Determine the [X, Y] coordinate at the center of the cell enclosing the given text.  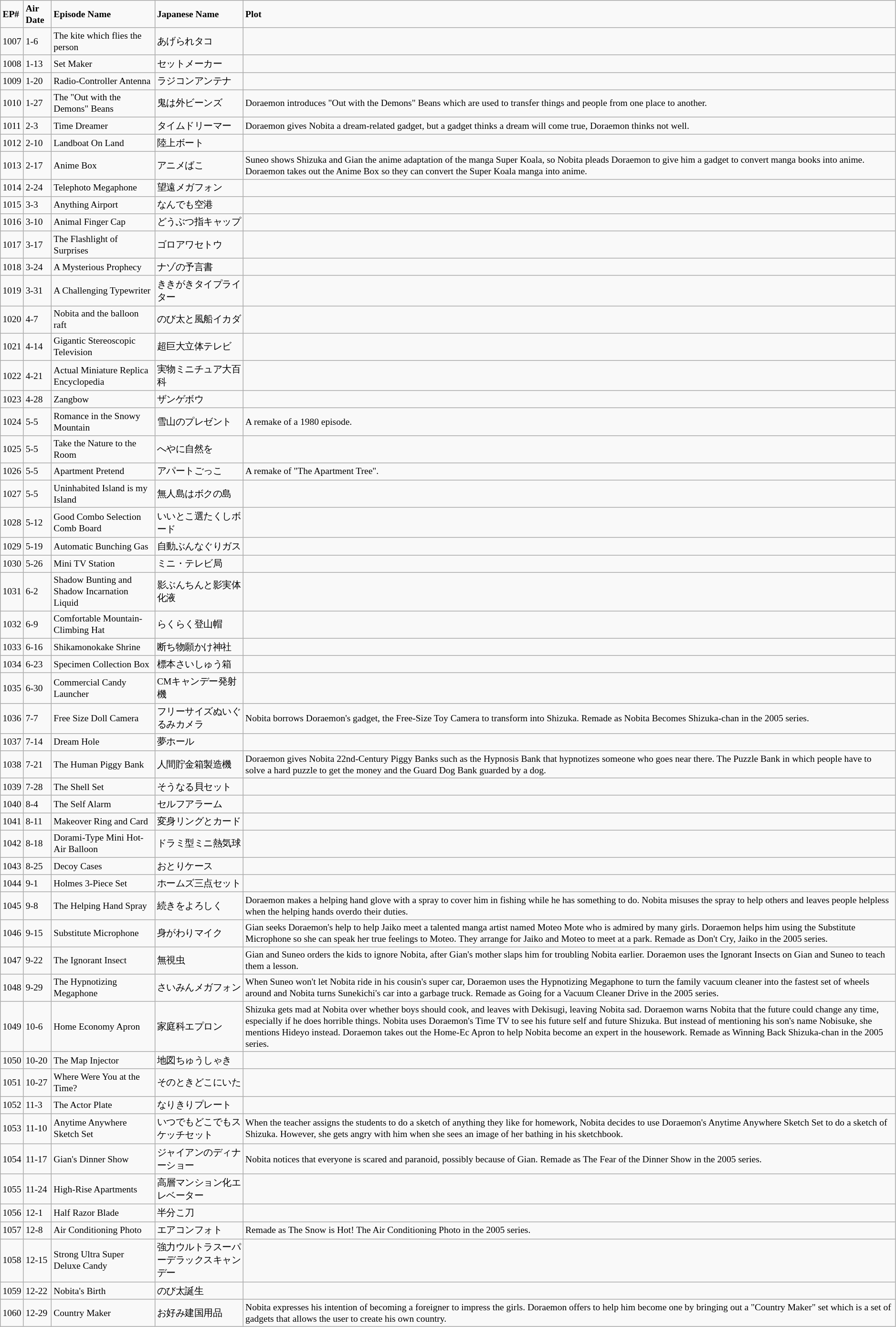
Makeover Ring and Card [103, 821]
1057 [12, 1230]
11-3 [37, 1105]
1017 [12, 244]
The "Out with the Demons" Beans [103, 103]
Shadow Bunting and Shadow Incarnation Liquid [103, 592]
8-4 [37, 804]
5-12 [37, 522]
Free Size Doll Camera [103, 718]
アニメばこ [199, 165]
おとりケース [199, 866]
7-21 [37, 765]
1041 [12, 821]
いつでもどこでもスケッチセット [199, 1128]
Country Maker [103, 1313]
9-15 [37, 933]
無視虫 [199, 960]
6-30 [37, 688]
エアコンフォト [199, 1230]
Automatic Bunching Gas [103, 546]
Substitute Microphone [103, 933]
1040 [12, 804]
Radio-Controller Antenna [103, 81]
Take the Nature to the Room [103, 449]
Holmes 3-Piece Set [103, 883]
Where Were You at the Time? [103, 1083]
1020 [12, 320]
Nobita's Birth [103, 1291]
1007 [12, 41]
ジャイアンのディナーショー [199, 1159]
1022 [12, 375]
3-24 [37, 267]
1042 [12, 844]
1045 [12, 906]
1052 [12, 1105]
なんでも空港 [199, 205]
1036 [12, 718]
1026 [12, 471]
超巨大立体テレビ [199, 347]
The Helping Hand Spray [103, 906]
The Flashlight of Surprises [103, 244]
Dorami-Type Mini Hot-Air Balloon [103, 844]
続きをよろしく [199, 906]
Apartment Pretend [103, 471]
アパートごっこ [199, 471]
Nobita and the balloon raft [103, 320]
1054 [12, 1159]
9-29 [37, 988]
1050 [12, 1060]
The Actor Plate [103, 1105]
実物ミニチュア大百科 [199, 375]
1055 [12, 1190]
The Map Injector [103, 1060]
1051 [12, 1083]
7-28 [37, 787]
1058 [12, 1260]
影ぶんちんと影実体化液 [199, 592]
Time Dreamer [103, 126]
7-7 [37, 718]
4-21 [37, 375]
Japanese Name [199, 14]
Anytime Anywhere Sketch Set [103, 1128]
12-8 [37, 1230]
1047 [12, 960]
1-20 [37, 81]
1014 [12, 188]
ドラミ型ミニ熱気球 [199, 844]
1053 [12, 1128]
いいとこ選たくしボード [199, 522]
さいみんメガフォン [199, 988]
The Ignorant Insect [103, 960]
Zangbow [103, 400]
1029 [12, 546]
6-23 [37, 664]
Good Combo Selection Comb Board [103, 522]
1044 [12, 883]
1046 [12, 933]
A remake of "The Apartment Tree". [569, 471]
12-15 [37, 1260]
Anime Box [103, 165]
The Shell Set [103, 787]
1031 [12, 592]
6-16 [37, 647]
4-28 [37, 400]
11-24 [37, 1190]
Mini TV Station [103, 563]
2-10 [37, 143]
Anything Airport [103, 205]
A remake of a 1980 episode. [569, 422]
半分こ刀 [199, 1213]
1-27 [37, 103]
12-22 [37, 1291]
ゴロアワセトウ [199, 244]
1027 [12, 494]
Set Maker [103, 63]
鬼は外ビーンズ [199, 103]
1028 [12, 522]
1019 [12, 290]
あげられタコ [199, 41]
そうなる貝セット [199, 787]
1009 [12, 81]
ラジコンアンテナ [199, 81]
高層マンション化エレベーター [199, 1190]
10-20 [37, 1060]
フリーサイズぬいぐるみカメラ [199, 718]
Half Razor Blade [103, 1213]
3-31 [37, 290]
のび太と風船イカダ [199, 320]
1025 [12, 449]
3-10 [37, 222]
10-27 [37, 1083]
1-6 [37, 41]
Actual Miniature Replica Encyclopedia [103, 375]
1-13 [37, 63]
8-11 [37, 821]
セットメーカー [199, 63]
1011 [12, 126]
6-2 [37, 592]
1013 [12, 165]
High-Rise Apartments [103, 1190]
1033 [12, 647]
11-17 [37, 1159]
9-1 [37, 883]
EP# [12, 14]
Specimen Collection Box [103, 664]
Commercial Candy Launcher [103, 688]
The Human Piggy Bank [103, 765]
ミニ・テレビ局 [199, 563]
1016 [12, 222]
夢ホール [199, 742]
1049 [12, 1026]
ホームズ三点セット [199, 883]
Home Economy Apron [103, 1026]
1039 [12, 787]
そのときどこにいた [199, 1083]
8-25 [37, 866]
Doraemon gives Nobita a dream-related gadget, but a gadget thinks a dream will come true, Doraemon thinks not well. [569, 126]
1021 [12, 347]
12-29 [37, 1313]
1023 [12, 400]
Landboat On Land [103, 143]
なりきりプレート [199, 1105]
人間貯金箱製造機 [199, 765]
断ち物願かけ神社 [199, 647]
1056 [12, 1213]
1038 [12, 765]
無人島はボクの島 [199, 494]
Strong Ultra Super Deluxe Candy [103, 1260]
1012 [12, 143]
1024 [12, 422]
地図ちゅうしゃき [199, 1060]
Telephoto Megaphone [103, 188]
The Self Alarm [103, 804]
1032 [12, 624]
2-24 [37, 188]
Episode Name [103, 14]
A Mysterious Prophecy [103, 267]
3-3 [37, 205]
12-1 [37, 1213]
Decoy Cases [103, 866]
1008 [12, 63]
3-17 [37, 244]
Gian's Dinner Show [103, 1159]
Plot [569, 14]
Shikamonokake Shrine [103, 647]
9-22 [37, 960]
へやに自然を [199, 449]
1048 [12, 988]
Dream Hole [103, 742]
Nobita borrows Doraemon's gadget, the Free-Size Toy Camera to transform into Shizuka. Remade as Nobita Becomes Shizuka-chan in the 2005 series. [569, 718]
陸上ボート [199, 143]
Air Date [37, 14]
1060 [12, 1313]
7-14 [37, 742]
8-18 [37, 844]
CMキャンデー発射機 [199, 688]
望遠メガフォン [199, 188]
お好み建国用品 [199, 1313]
Air Conditioning Photo [103, 1230]
2-17 [37, 165]
Remade as The Snow is Hot! The Air Conditioning Photo in the 2005 series. [569, 1230]
A Challenging Typewriter [103, 290]
自動ぶんなぐりガス [199, 546]
5-26 [37, 563]
1035 [12, 688]
1059 [12, 1291]
Romance in the Snowy Mountain [103, 422]
1034 [12, 664]
2-3 [37, 126]
身がわりマイク [199, 933]
11-10 [37, 1128]
セルフアラーム [199, 804]
標本さいしゅう箱 [199, 664]
4-14 [37, 347]
1037 [12, 742]
1018 [12, 267]
ザンゲボウ [199, 400]
ききがきタイプライター [199, 290]
Animal Finger Cap [103, 222]
1010 [12, 103]
10-6 [37, 1026]
5-19 [37, 546]
6-9 [37, 624]
らくらく登山帽 [199, 624]
ナゾの予言書 [199, 267]
1030 [12, 563]
9-8 [37, 906]
どうぶつ指キャップ [199, 222]
強力ウルトラスーパーデラックスキャンデー [199, 1260]
家庭科エプロン [199, 1026]
Doraemon introduces "Out with the Demons" Beans which are used to transfer things and people from one place to another. [569, 103]
The kite which flies the person [103, 41]
The Hypnotizing Megaphone [103, 988]
雪山のプレゼント [199, 422]
のび太誕生 [199, 1291]
1043 [12, 866]
タイムドリーマー [199, 126]
変身リングとカード [199, 821]
4-7 [37, 320]
Gigantic Stereoscopic Television [103, 347]
Uninhabited Island is my Island [103, 494]
Comfortable Mountain-Climbing Hat [103, 624]
Nobita notices that everyone is scared and paranoid, possibly because of Gian. Remade as The Fear of the Dinner Show in the 2005 series. [569, 1159]
1015 [12, 205]
